Capture the cell that displays the provided text and extract its [x, y] central coordinate. 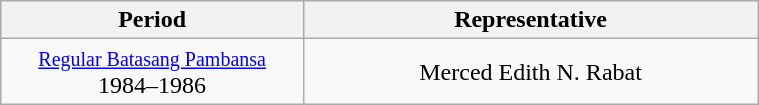
Regular Batasang Pambansa1984–1986 [152, 72]
Representative [530, 20]
Period [152, 20]
Merced Edith N. Rabat [530, 72]
